For the text-containing cell, return its midpoint in [x, y] coordinate format. 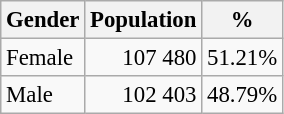
102 403 [144, 95]
48.79% [242, 95]
107 480 [144, 58]
Male [43, 95]
Female [43, 58]
% [242, 20]
Population [144, 20]
Gender [43, 20]
51.21% [242, 58]
